Scan for the cell matching the given text and deliver its [x, y] coordinate at center. 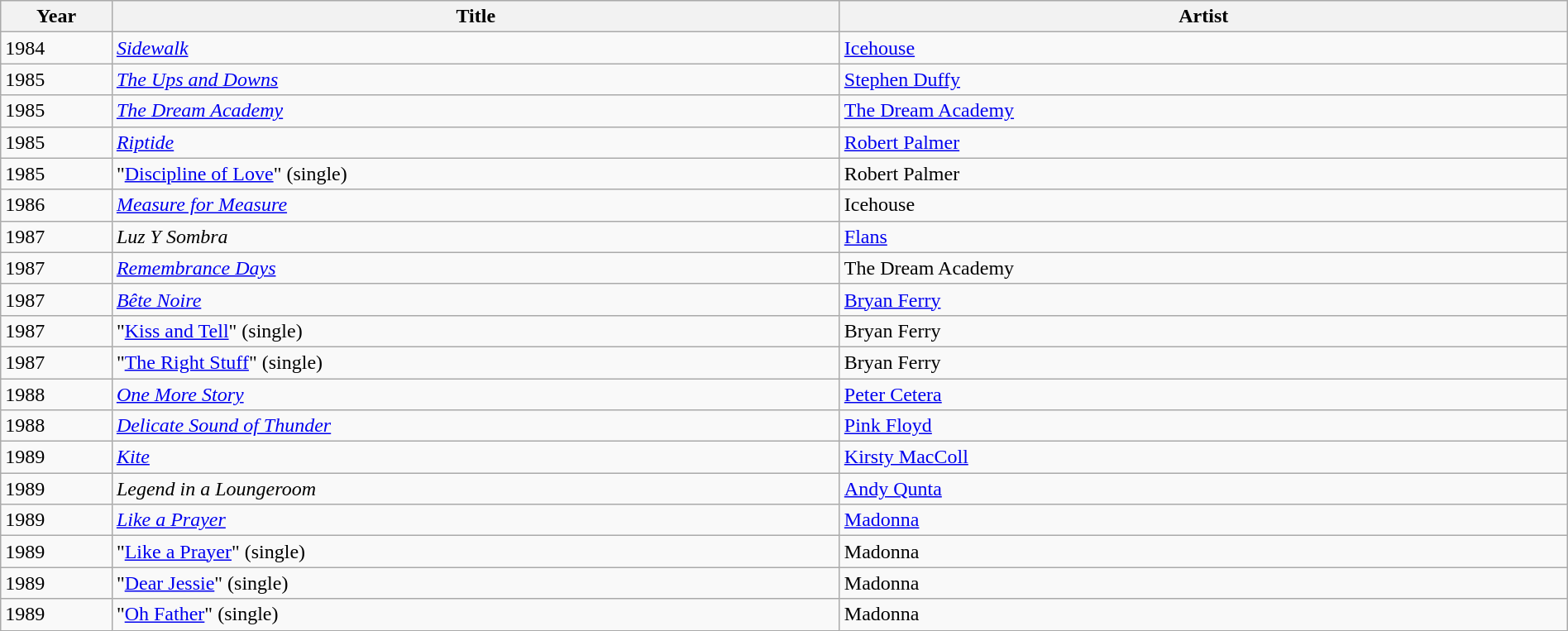
Kirsty MacColl [1203, 457]
Andy Qunta [1203, 489]
Luz Y Sombra [476, 237]
Peter Cetera [1203, 394]
1986 [56, 205]
One More Story [476, 394]
Kite [476, 457]
Riptide [476, 142]
"Kiss and Tell" (single) [476, 331]
Flans [1203, 237]
Measure for Measure [476, 205]
"The Right Stuff" (single) [476, 362]
Pink Floyd [1203, 426]
"Like a Prayer" (single) [476, 552]
Artist [1203, 17]
"Dear Jessie" (single) [476, 583]
"Oh Father" (single) [476, 614]
Remembrance Days [476, 268]
Year [56, 17]
"Discipline of Love" (single) [476, 174]
1984 [56, 48]
Stephen Duffy [1203, 79]
Delicate Sound of Thunder [476, 426]
Legend in a Loungeroom [476, 489]
Sidewalk [476, 48]
Bête Noire [476, 299]
The Ups and Downs [476, 79]
Like a Prayer [476, 520]
Title [476, 17]
